For the text-containing cell, return its midpoint in (X, Y) coordinate format. 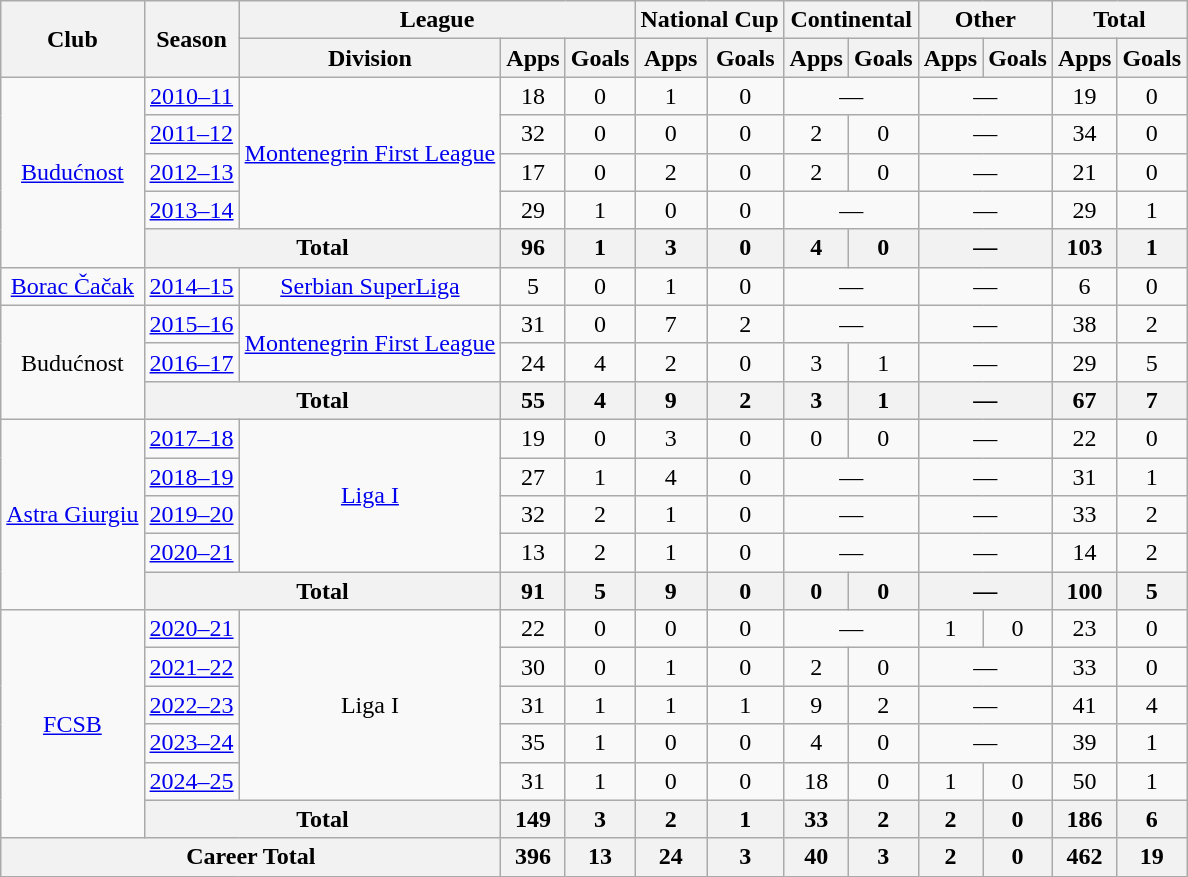
67 (1084, 400)
FCSB (72, 724)
96 (533, 248)
100 (1084, 591)
14 (1084, 553)
27 (533, 477)
2022–23 (192, 705)
2011–12 (192, 134)
Other (985, 20)
21 (1084, 172)
2014–15 (192, 286)
17 (533, 172)
Career Total (251, 857)
Astra Giurgiu (72, 514)
2018–19 (192, 477)
40 (816, 857)
34 (1084, 134)
462 (1084, 857)
91 (533, 591)
Borac Čačak (72, 286)
2021–22 (192, 667)
2015–16 (192, 324)
2017–18 (192, 438)
41 (1084, 705)
55 (533, 400)
2013–14 (192, 210)
50 (1084, 781)
23 (1084, 629)
2019–20 (192, 515)
Serbian SuperLiga (370, 286)
35 (533, 743)
39 (1084, 743)
30 (533, 667)
League (437, 20)
38 (1084, 324)
103 (1084, 248)
2012–13 (192, 172)
396 (533, 857)
Season (192, 39)
Club (72, 39)
Division (370, 58)
Continental (851, 20)
2010–11 (192, 96)
2024–25 (192, 781)
2023–24 (192, 743)
149 (533, 819)
National Cup (710, 20)
2016–17 (192, 362)
186 (1084, 819)
